Detect which cell encompasses the target text, then output its [x, y] center coordinate. 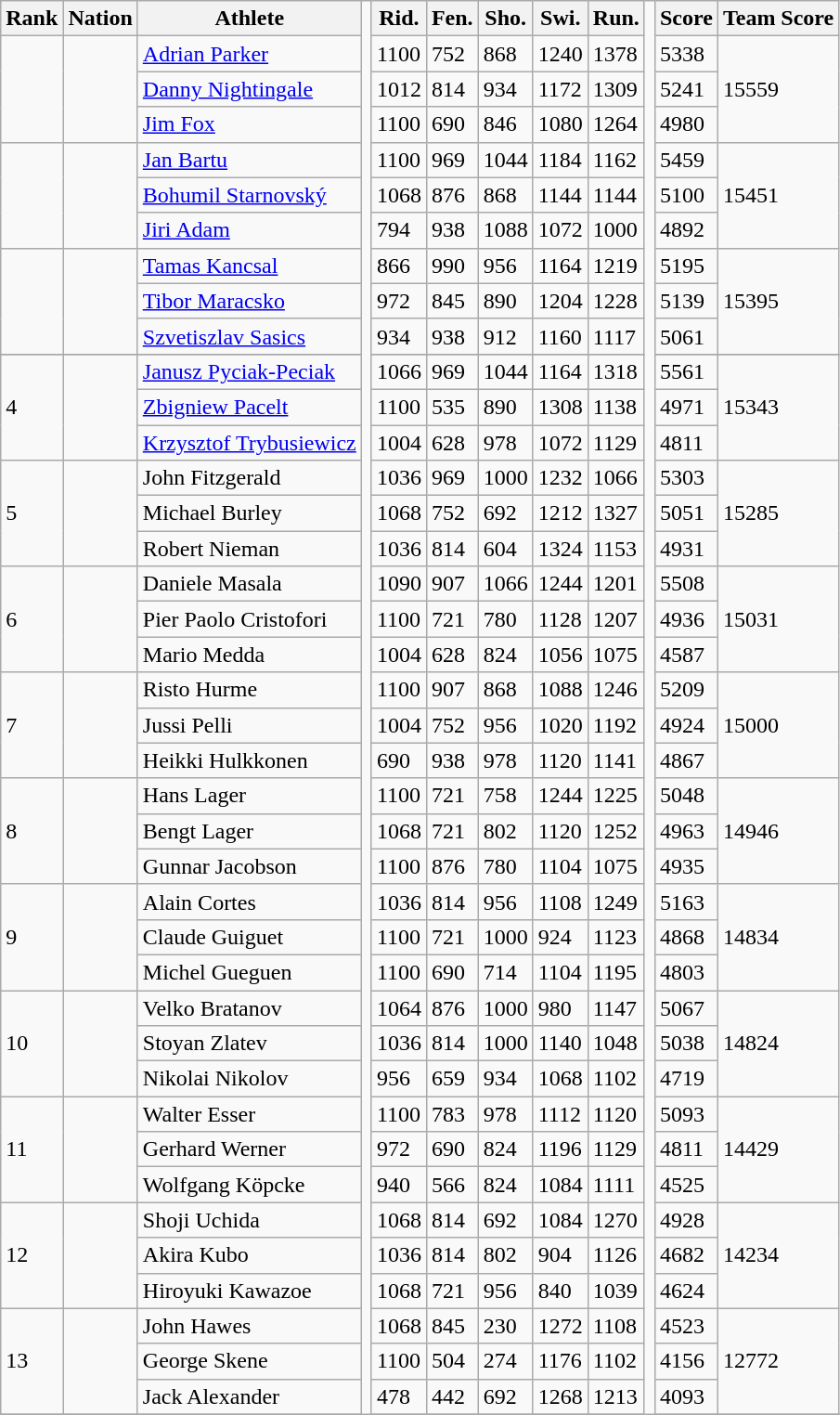
1138 [616, 407]
1327 [616, 513]
Nation [100, 19]
5 [32, 513]
1090 [399, 584]
840 [561, 1291]
Akira Kubo [249, 1255]
14834 [778, 937]
1246 [616, 690]
Jack Alexander [249, 1396]
Shoji Uchida [249, 1220]
230 [505, 1326]
535 [452, 407]
Nikolai Nikolov [249, 1079]
478 [399, 1396]
1196 [561, 1149]
5067 [686, 1007]
Janusz Pyciak-Peciak [249, 371]
714 [505, 972]
15559 [778, 89]
John Fitzgerald [249, 478]
1039 [616, 1291]
1378 [616, 54]
1195 [616, 972]
1213 [616, 1396]
15451 [778, 195]
4928 [686, 1220]
4868 [686, 937]
Risto Hurme [249, 690]
504 [452, 1361]
783 [452, 1114]
Jan Bartu [249, 160]
274 [505, 1361]
980 [561, 1007]
4 [32, 407]
Stoyan Zlatev [249, 1044]
9 [32, 937]
5093 [686, 1114]
1184 [561, 160]
15000 [778, 725]
Michael Burley [249, 513]
794 [399, 230]
1264 [616, 124]
1020 [561, 725]
1225 [616, 796]
15343 [778, 407]
5048 [686, 796]
5163 [686, 902]
12772 [778, 1361]
5195 [686, 266]
1252 [616, 831]
Bengt Lager [249, 831]
1308 [561, 407]
5209 [686, 690]
15395 [778, 301]
Team Score [778, 19]
5241 [686, 89]
4803 [686, 972]
924 [561, 937]
1048 [616, 1044]
Tamas Kancsal [249, 266]
1192 [616, 725]
4936 [686, 619]
1111 [616, 1185]
Bohumil Starnovský [249, 195]
4931 [686, 549]
Gunnar Jacobson [249, 866]
6 [32, 619]
1232 [561, 478]
5038 [686, 1044]
Jiri Adam [249, 230]
Jim Fox [249, 124]
4523 [686, 1326]
1153 [616, 549]
Mario Medda [249, 655]
15031 [778, 619]
Krzysztof Trybusiewicz [249, 443]
1172 [561, 89]
5303 [686, 478]
1141 [616, 760]
866 [399, 266]
1207 [616, 619]
912 [505, 336]
Rid. [399, 19]
4093 [686, 1396]
1117 [616, 336]
13 [32, 1361]
1162 [616, 160]
4963 [686, 831]
1128 [561, 619]
Jussi Pelli [249, 725]
Fen. [452, 19]
4156 [686, 1361]
4924 [686, 725]
14946 [778, 831]
10 [32, 1043]
Athlete [249, 19]
4980 [686, 124]
990 [452, 266]
4971 [686, 407]
Claude Guiguet [249, 937]
1204 [561, 301]
John Hawes [249, 1326]
7 [32, 725]
5459 [686, 160]
Velko Bratanov [249, 1007]
4624 [686, 1291]
4682 [686, 1255]
1126 [616, 1255]
5508 [686, 584]
Score [686, 19]
846 [505, 124]
1147 [616, 1007]
1176 [561, 1361]
Michel Gueguen [249, 972]
5100 [686, 195]
1272 [561, 1326]
5139 [686, 301]
5561 [686, 371]
12 [32, 1255]
5061 [686, 336]
566 [452, 1185]
Wolfgang Köpcke [249, 1185]
4867 [686, 760]
Tibor Maracsko [249, 301]
Szvetiszlav Sasics [249, 336]
1201 [616, 584]
Run. [616, 19]
Robert Nieman [249, 549]
Adrian Parker [249, 54]
1160 [561, 336]
1140 [561, 1044]
Sho. [505, 19]
Hans Lager [249, 796]
1012 [399, 89]
4935 [686, 866]
5338 [686, 54]
11 [32, 1149]
940 [399, 1185]
4892 [686, 230]
1228 [616, 301]
1112 [561, 1114]
5051 [686, 513]
8 [32, 831]
Danny Nightingale [249, 89]
758 [505, 796]
604 [505, 549]
659 [452, 1079]
Walter Esser [249, 1114]
904 [561, 1255]
1324 [561, 549]
4719 [686, 1079]
1249 [616, 902]
Pier Paolo Cristofori [249, 619]
1318 [616, 371]
Rank [32, 19]
1080 [561, 124]
Zbigniew Pacelt [249, 407]
14824 [778, 1043]
Hiroyuki Kawazoe [249, 1291]
1270 [616, 1220]
4587 [686, 655]
Gerhard Werner [249, 1149]
1309 [616, 89]
Heikki Hulkkonen [249, 760]
14429 [778, 1149]
1212 [561, 513]
1064 [399, 1007]
Alain Cortes [249, 902]
1123 [616, 937]
15285 [778, 513]
14234 [778, 1255]
442 [452, 1396]
4525 [686, 1185]
1240 [561, 54]
Swi. [561, 19]
1268 [561, 1396]
1056 [561, 655]
George Skene [249, 1361]
Daniele Masala [249, 584]
1219 [616, 266]
